Search for the cell housing the specified text and yield its (X, Y) center coordinate. 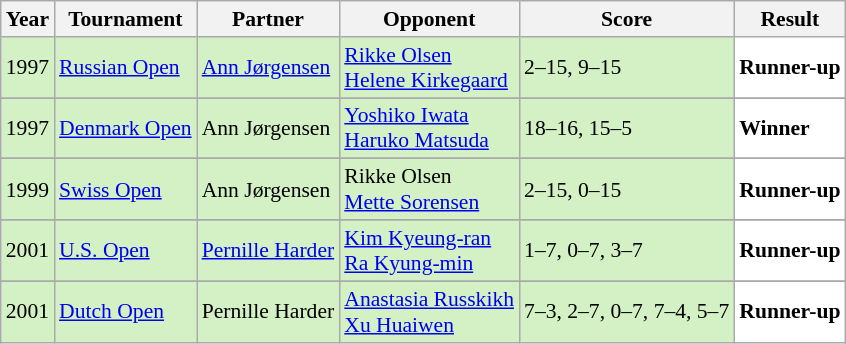
Swiss Open (126, 190)
Tournament (126, 19)
Rikke Olsen Helene Kirkegaard (429, 68)
1–7, 0–7, 3–7 (626, 250)
Year (28, 19)
Anastasia Russkikh Xu Huaiwen (429, 312)
2–15, 0–15 (626, 190)
Opponent (429, 19)
Denmark Open (126, 128)
U.S. Open (126, 250)
Rikke Olsen Mette Sorensen (429, 190)
Dutch Open (126, 312)
Result (790, 19)
1999 (28, 190)
Kim Kyeung-ran Ra Kyung-min (429, 250)
2–15, 9–15 (626, 68)
7–3, 2–7, 0–7, 7–4, 5–7 (626, 312)
18–16, 15–5 (626, 128)
Winner (790, 128)
Score (626, 19)
Partner (268, 19)
Russian Open (126, 68)
Yoshiko Iwata Haruko Matsuda (429, 128)
